Return the [X, Y] coordinate for the center point of the cell that contains the specified text.  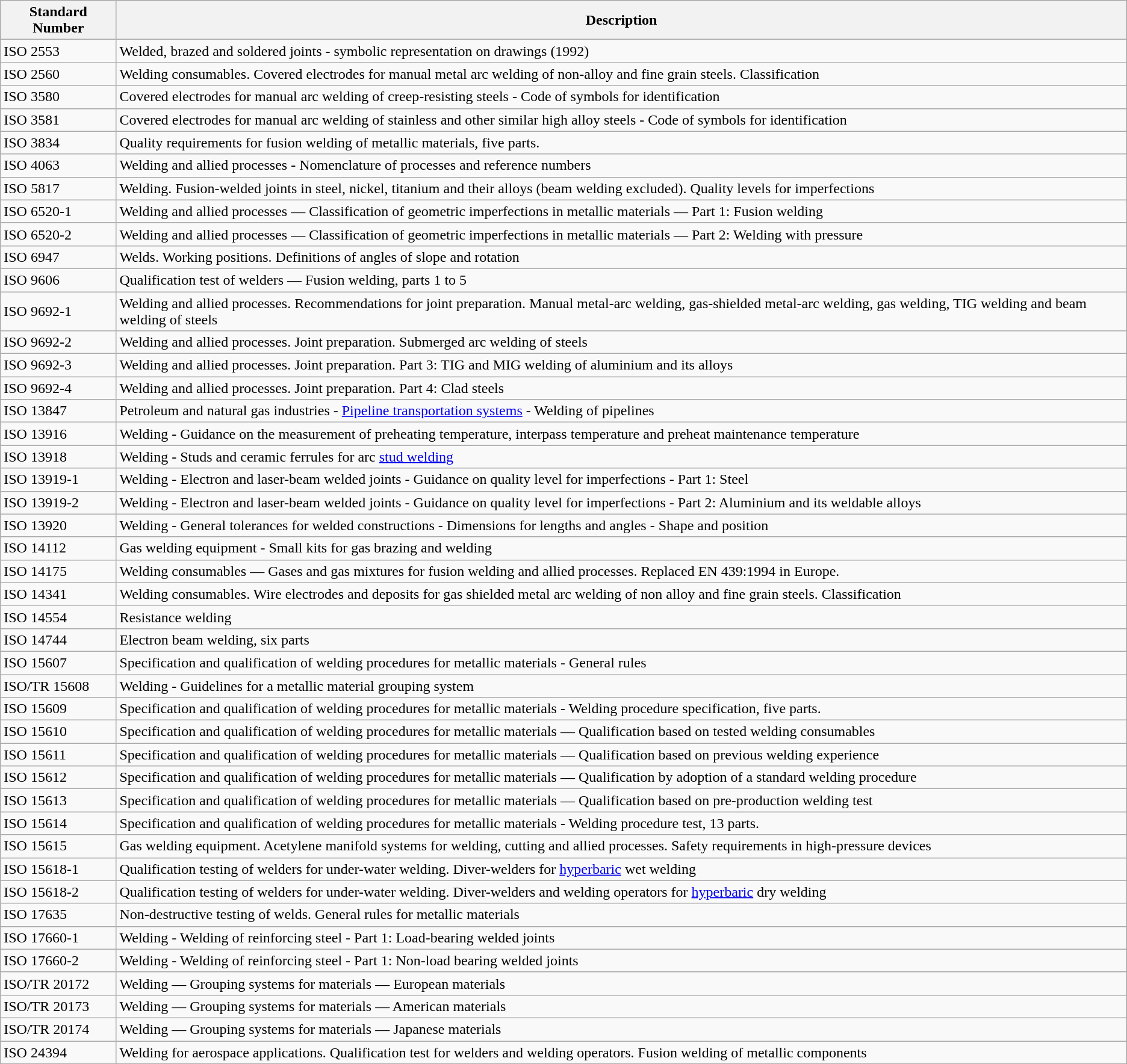
Welding consumables — Gases and gas mixtures for fusion welding and allied processes. Replaced EN 439:1994 in Europe. [621, 571]
ISO 15612 [58, 778]
ISO 15611 [58, 755]
Specification and qualification of welding procedures for metallic materials — Qualification based on tested welding consumables [621, 732]
ISO 3581 [58, 120]
ISO 13919-2 [58, 503]
ISO 17660-1 [58, 938]
Welding - Welding of reinforcing steel - Part 1: Non-load bearing welded joints [621, 960]
ISO 13847 [58, 411]
Covered electrodes for manual arc welding of stainless and other similar high alloy steels - Code of symbols for identification [621, 120]
Welding. Fusion-welded joints in steel, nickel, titanium and their alloys (beam welding excluded). Quality levels for imperfections [621, 188]
ISO 14112 [58, 548]
Welding - Studs and ceramic ferrules for arc stud welding [621, 457]
Standard Number [58, 20]
Welding consumables. Covered electrodes for manual metal arc welding of non-alloy and fine grain steels. Classification [621, 74]
ISO 14744 [58, 640]
Welded, brazed and soldered joints - symbolic representation on drawings (1992) [621, 51]
Resistance welding [621, 617]
Welds. Working positions. Definitions of angles of slope and rotation [621, 257]
ISO 9692-4 [58, 388]
ISO 6520-2 [58, 234]
ISO 13916 [58, 434]
ISO 17635 [58, 915]
Welding and allied processes — Classification of geometric imperfections in metallic materials — Part 2: Welding with pressure [621, 234]
Welding and allied processes. Joint preparation. Part 3: TIG and MIG welding of aluminium and its alloys [621, 365]
Quality requirements for fusion welding of metallic materials, five parts. [621, 143]
Qualification test of welders — Fusion welding, parts 1 to 5 [621, 280]
Petroleum and natural gas industries - Pipeline transportation systems - Welding of pipelines [621, 411]
Welding - General tolerances for welded constructions - Dimensions for lengths and angles - Shape and position [621, 525]
Welding and allied processes - Nomenclature of processes and reference numbers [621, 165]
Specification and qualification of welding procedures for metallic materials — Qualification based on previous welding experience [621, 755]
Qualification testing of welders for under-water welding. Diver-welders and welding operators for hyperbaric dry welding [621, 892]
Welding — Grouping systems for materials — European materials [621, 983]
ISO 5817 [58, 188]
Non-destructive testing of welds. General rules for metallic materials [621, 915]
Welding - Guidelines for a metallic material grouping system [621, 685]
ISO 13919-1 [58, 480]
ISO/TR 20174 [58, 1029]
ISO 17660-2 [58, 960]
Covered electrodes for manual arc welding of creep-resisting steels - Code of symbols for identification [621, 97]
ISO 24394 [58, 1053]
ISO 2553 [58, 51]
Welding - Electron and laser-beam welded joints - Guidance on quality level for imperfections - Part 2: Aluminium and its weldable alloys [621, 503]
Qualification testing of welders for under-water welding. Diver-welders for hyperbaric wet welding [621, 869]
ISO 9692-2 [58, 342]
Welding - Electron and laser-beam welded joints - Guidance on quality level for imperfections - Part 1: Steel [621, 480]
Welding - Guidance on the measurement of preheating temperature, interpass temperature and preheat maintenance temperature [621, 434]
Welding and allied processes. Joint preparation. Submerged arc welding of steels [621, 342]
ISO 15615 [58, 846]
Welding and allied processes — Classification of geometric imperfections in metallic materials — Part 1: Fusion welding [621, 211]
Welding - Welding of reinforcing steel - Part 1: Load-bearing welded joints [621, 938]
Gas welding equipment. Acetylene manifold systems for welding, cutting and allied processes. Safety requirements in high-pressure devices [621, 846]
Description [621, 20]
Specification and qualification of welding procedures for metallic materials - Welding procedure specification, five parts. [621, 709]
ISO 3580 [58, 97]
ISO 9692-1 [58, 311]
Gas welding equipment - Small kits for gas brazing and welding [621, 548]
ISO 15609 [58, 709]
ISO 6947 [58, 257]
Specification and qualification of welding procedures for metallic materials - Welding procedure test, 13 parts. [621, 823]
Electron beam welding, six parts [621, 640]
ISO 15618-1 [58, 869]
ISO/TR 20173 [58, 1006]
ISO 4063 [58, 165]
ISO 14175 [58, 571]
ISO 6520-1 [58, 211]
Specification and qualification of welding procedures for metallic materials - General rules [621, 663]
ISO 15613 [58, 800]
Specification and qualification of welding procedures for metallic materials — Qualification by adoption of a standard welding procedure [621, 778]
ISO 3834 [58, 143]
Welding and allied processes. Joint preparation. Part 4: Clad steels [621, 388]
Welding for aerospace applications. Qualification test for welders and welding operators. Fusion welding of metallic components [621, 1053]
ISO 2560 [58, 74]
Welding — Grouping systems for materials — Japanese materials [621, 1029]
ISO 13920 [58, 525]
ISO/TR 15608 [58, 685]
Welding consumables. Wire electrodes and deposits for gas shielded metal arc welding of non alloy and fine grain steels. Classification [621, 594]
Specification and qualification of welding procedures for metallic materials — Qualification based on pre-production welding test [621, 800]
ISO/TR 20172 [58, 983]
ISO 14341 [58, 594]
ISO 15607 [58, 663]
ISO 13918 [58, 457]
Welding — Grouping systems for materials — American materials [621, 1006]
ISO 15610 [58, 732]
ISO 9692-3 [58, 365]
ISO 14554 [58, 617]
ISO 15614 [58, 823]
ISO 9606 [58, 280]
ISO 15618-2 [58, 892]
